For the text-containing cell, return its midpoint in (X, Y) coordinate format. 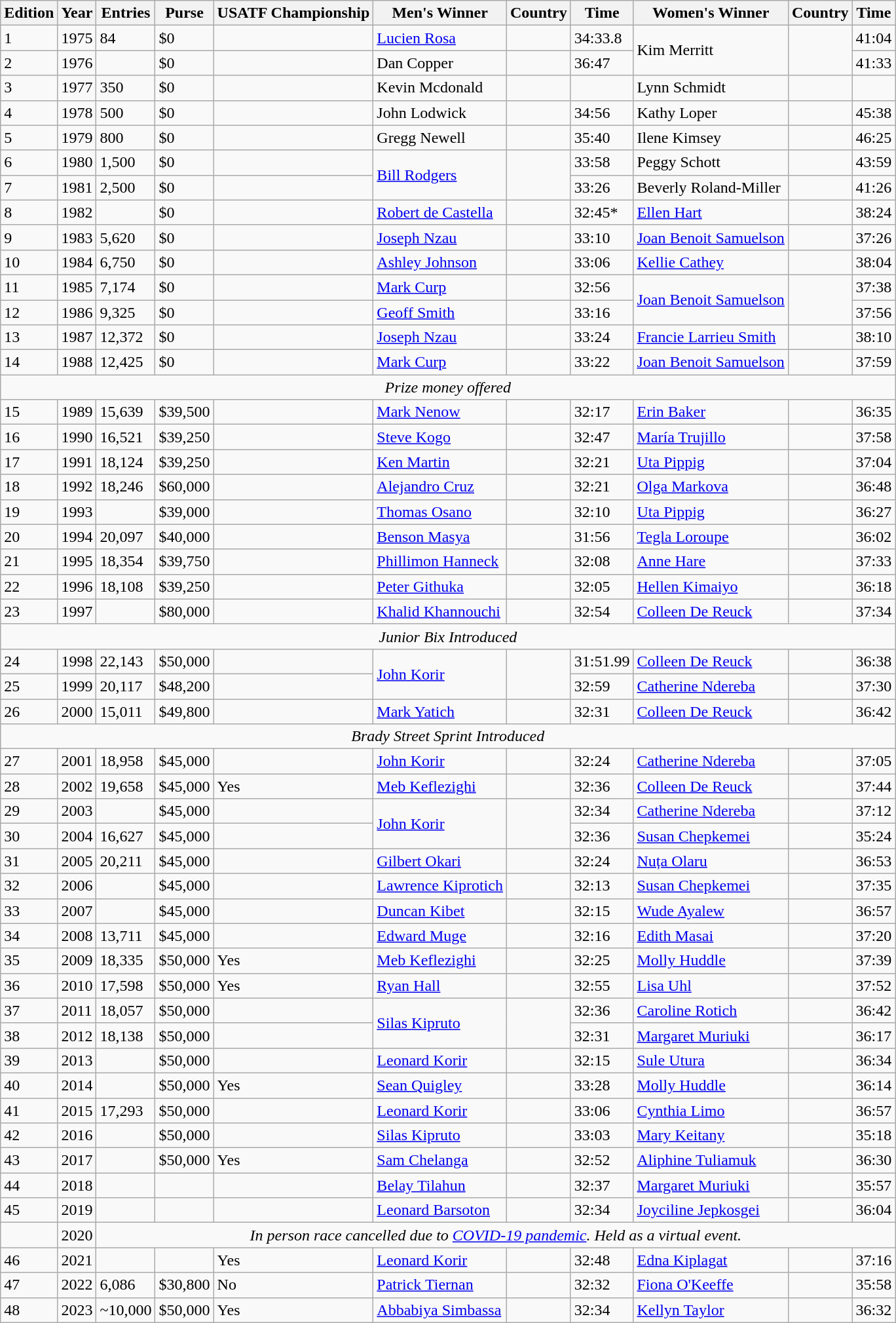
32:59 (602, 686)
Fiona O'Keeffe (711, 1285)
37:35 (874, 886)
20,117 (126, 686)
32:05 (602, 586)
Mary Keitany (711, 1136)
42 (29, 1136)
31 (29, 861)
Kevin Mcdonald (440, 88)
Sule Utura (711, 1060)
$40,000 (185, 537)
45 (29, 1210)
33:28 (602, 1085)
1993 (77, 512)
1979 (77, 138)
1994 (77, 537)
800 (126, 138)
37 (29, 1010)
1998 (77, 661)
37:34 (874, 611)
1999 (77, 686)
38:04 (874, 262)
350 (126, 88)
Tegla Loroupe (711, 537)
37:20 (874, 936)
Lynn Schmidt (711, 88)
16 (29, 437)
Kathy Loper (711, 113)
33 (29, 911)
20,097 (126, 537)
48 (29, 1310)
45:38 (874, 113)
16,627 (126, 836)
18,958 (126, 761)
Women's Winner (711, 13)
37:04 (874, 462)
36:35 (874, 412)
20 (29, 537)
36:47 (602, 63)
Mark Yatich (440, 711)
2020 (77, 1235)
32:16 (602, 936)
2000 (77, 711)
23 (29, 611)
12,372 (126, 337)
12,425 (126, 362)
2003 (77, 811)
Thomas Osano (440, 512)
15,011 (126, 711)
18,335 (126, 961)
34:33.8 (602, 38)
2002 (77, 786)
Beverly Roland-Miller (711, 187)
2023 (77, 1310)
Entries (126, 13)
33:58 (602, 163)
Gregg Newell (440, 138)
Abbabiya Simbassa (440, 1310)
1985 (77, 287)
Edna Kiplagat (711, 1260)
Purse (185, 13)
2008 (77, 936)
33:03 (602, 1136)
Edition (29, 13)
32:45* (602, 212)
Bill Rodgers (440, 175)
37:38 (874, 287)
14 (29, 362)
15 (29, 412)
41 (29, 1111)
Belay Tilahun (440, 1185)
2021 (77, 1260)
36:38 (874, 661)
1978 (77, 113)
3 (29, 88)
18,057 (126, 1010)
41:04 (874, 38)
8 (29, 212)
41:33 (874, 63)
41:26 (874, 187)
33:10 (602, 237)
35 (29, 961)
44 (29, 1185)
37:39 (874, 961)
36:14 (874, 1085)
1990 (77, 437)
35:57 (874, 1185)
2009 (77, 961)
32:08 (602, 562)
Dan Copper (440, 63)
32:10 (602, 512)
12 (29, 313)
32:13 (602, 886)
Lisa Uhl (711, 986)
2022 (77, 1285)
37:12 (874, 811)
36 (29, 986)
37:33 (874, 562)
Steve Kogo (440, 437)
2016 (77, 1136)
1976 (77, 63)
1,500 (126, 163)
2011 (77, 1010)
32 (29, 886)
37:58 (874, 437)
Erin Baker (711, 412)
1982 (77, 212)
In person race cancelled due to COVID-19 pandemic. Held as a virtual event. (496, 1235)
20,211 (126, 861)
2015 (77, 1111)
5,620 (126, 237)
16,521 (126, 437)
32:37 (602, 1185)
10 (29, 262)
29 (29, 811)
40 (29, 1085)
Khalid Khannouchi (440, 611)
33:16 (602, 313)
21 (29, 562)
28 (29, 786)
26 (29, 711)
25 (29, 686)
Benson Masya (440, 537)
9 (29, 237)
36:27 (874, 512)
Anne Hare (711, 562)
Kellie Cathey (711, 262)
36:32 (874, 1310)
32:32 (602, 1285)
2010 (77, 986)
2001 (77, 761)
1988 (77, 362)
37:56 (874, 313)
47 (29, 1285)
17 (29, 462)
35:18 (874, 1136)
34:56 (602, 113)
Olga Markova (711, 487)
32:25 (602, 961)
32:47 (602, 437)
Joyciline Jepkosgei (711, 1210)
18,108 (126, 586)
1987 (77, 337)
1992 (77, 487)
John Lodwick (440, 113)
1 (29, 38)
6,750 (126, 262)
No (293, 1285)
32:52 (602, 1160)
22 (29, 586)
2014 (77, 1085)
2007 (77, 911)
9,325 (126, 313)
13,711 (126, 936)
37:05 (874, 761)
2013 (77, 1060)
31:51.99 (602, 661)
18 (29, 487)
36:18 (874, 586)
43:59 (874, 163)
38:24 (874, 212)
27 (29, 761)
Leonard Barsoton (440, 1210)
36:34 (874, 1060)
36:02 (874, 537)
35:40 (602, 138)
11 (29, 287)
2018 (77, 1185)
Wude Ayalew (711, 911)
$48,200 (185, 686)
1981 (77, 187)
37:44 (874, 786)
36:30 (874, 1160)
31:56 (602, 537)
2012 (77, 1035)
$39,500 (185, 412)
17,598 (126, 986)
2004 (77, 836)
35:24 (874, 836)
Brady Street Sprint Introduced (448, 737)
2017 (77, 1160)
37:30 (874, 686)
Ryan Hall (440, 986)
Ashley Johnson (440, 262)
Prize money offered (448, 387)
18,354 (126, 562)
30 (29, 836)
32:55 (602, 986)
32:56 (602, 287)
1991 (77, 462)
4 (29, 113)
Francie Larrieu Smith (711, 337)
Ken Martin (440, 462)
32:54 (602, 611)
1983 (77, 237)
15,639 (126, 412)
$39,750 (185, 562)
46:25 (874, 138)
24 (29, 661)
18,246 (126, 487)
Caroline Rotich (711, 1010)
35:58 (874, 1285)
46 (29, 1260)
7,174 (126, 287)
2,500 (126, 187)
6,086 (126, 1285)
2 (29, 63)
7 (29, 187)
36:17 (874, 1035)
18,138 (126, 1035)
Nuța Olaru (711, 861)
19 (29, 512)
Sam Chelanga (440, 1160)
32:17 (602, 412)
2005 (77, 861)
1995 (77, 562)
2006 (77, 886)
USATF Championship (293, 13)
22,143 (126, 661)
36:04 (874, 1210)
$49,800 (185, 711)
Edith Masai (711, 936)
1996 (77, 586)
33:22 (602, 362)
1989 (77, 412)
39 (29, 1060)
Peter Githuka (440, 586)
Duncan Kibet (440, 911)
Kim Merritt (711, 50)
84 (126, 38)
Junior Bix Introduced (448, 636)
$30,800 (185, 1285)
500 (126, 113)
37:26 (874, 237)
38 (29, 1035)
1980 (77, 163)
Lucien Rosa (440, 38)
32:48 (602, 1260)
37:16 (874, 1260)
Cynthia Limo (711, 1111)
Robert de Castella (440, 212)
Edward Muge (440, 936)
Year (77, 13)
5 (29, 138)
Ellen Hart (711, 212)
38:10 (874, 337)
1984 (77, 262)
1975 (77, 38)
Sean Quigley (440, 1085)
María Trujillo (711, 437)
33:24 (602, 337)
18,124 (126, 462)
Geoff Smith (440, 313)
$39,000 (185, 512)
Peggy Schott (711, 163)
Patrick Tiernan (440, 1285)
Kellyn Taylor (711, 1310)
43 (29, 1160)
17,293 (126, 1111)
13 (29, 337)
1977 (77, 88)
19,658 (126, 786)
2019 (77, 1210)
Gilbert Okari (440, 861)
1986 (77, 313)
Lawrence Kiprotich (440, 886)
Mark Nenow (440, 412)
~10,000 (126, 1310)
Hellen Kimaiyo (711, 586)
Ilene Kimsey (711, 138)
37:52 (874, 986)
Alejandro Cruz (440, 487)
Men's Winner (440, 13)
37:59 (874, 362)
36:53 (874, 861)
Phillimon Hanneck (440, 562)
33:26 (602, 187)
6 (29, 163)
$80,000 (185, 611)
34 (29, 936)
36:48 (874, 487)
$60,000 (185, 487)
1997 (77, 611)
Aliphine Tuliamuk (711, 1160)
